From the cell containing the given text, extract its center point as (X, Y) coordinate. 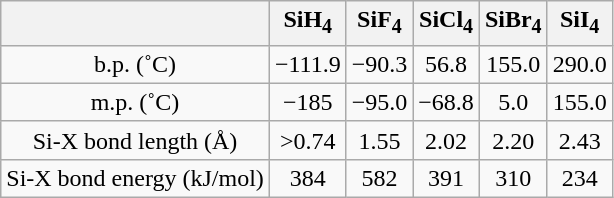
−90.3 (380, 64)
SiCl4 (446, 23)
384 (308, 178)
SiBr4 (513, 23)
290.0 (580, 64)
−95.0 (380, 102)
>0.74 (308, 140)
−185 (308, 102)
5.0 (513, 102)
m.p. (˚C) (136, 102)
56.8 (446, 64)
−68.8 (446, 102)
−111.9 (308, 64)
2.02 (446, 140)
234 (580, 178)
1.55 (380, 140)
SiI4 (580, 23)
b.p. (˚C) (136, 64)
391 (446, 178)
2.43 (580, 140)
310 (513, 178)
SiH4 (308, 23)
2.20 (513, 140)
582 (380, 178)
Si-X bond length (Å) (136, 140)
Si-X bond energy (kJ/mol) (136, 178)
SiF4 (380, 23)
